Return (x, y) of the center of cell containing provided text 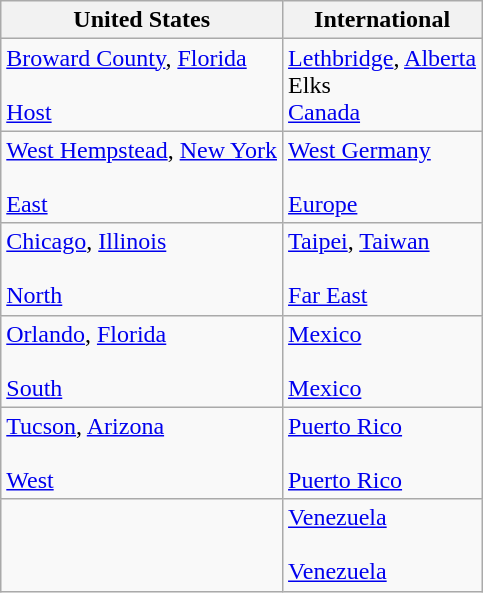
Broward County, FloridaHost (142, 85)
Taipei, TaiwanFar East (382, 269)
VenezuelaVenezuela (382, 545)
Tucson, ArizonaWest (142, 453)
West Hempstead, New YorkEast (142, 177)
Puerto RicoPuerto Rico (382, 453)
International (382, 20)
United States (142, 20)
Orlando, FloridaSouth (142, 361)
Chicago, IllinoisNorth (142, 269)
West GermanyEurope (382, 177)
Lethbridge, AlbertaElksCanada (382, 85)
MexicoMexico (382, 361)
